From the cell containing the given text, extract its center point as [X, Y] coordinate. 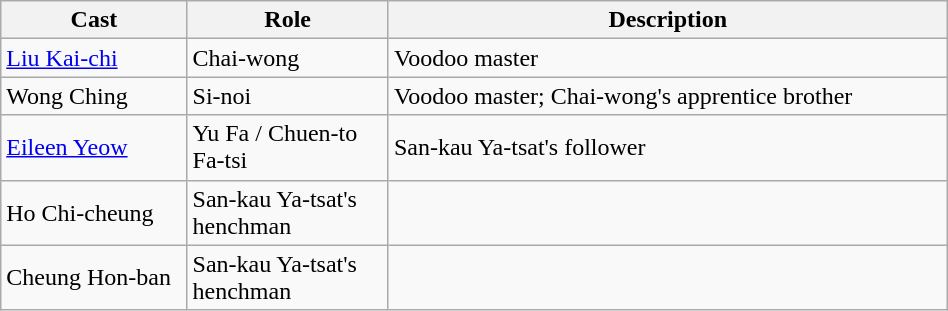
Role [288, 20]
Voodoo master [668, 58]
Description [668, 20]
Liu Kai-chi [94, 58]
Yu Fa / Chuen-to Fa-tsi [288, 148]
Si-noi [288, 96]
Chai-wong [288, 58]
Voodoo master; Chai-wong's apprentice brother [668, 96]
Eileen Yeow [94, 148]
San-kau Ya-tsat's follower [668, 148]
Cheung Hon-ban [94, 278]
Ho Chi-cheung [94, 212]
Wong Ching [94, 96]
Cast [94, 20]
